Output the (X, Y) coordinate of the center of the cell containing the given text.  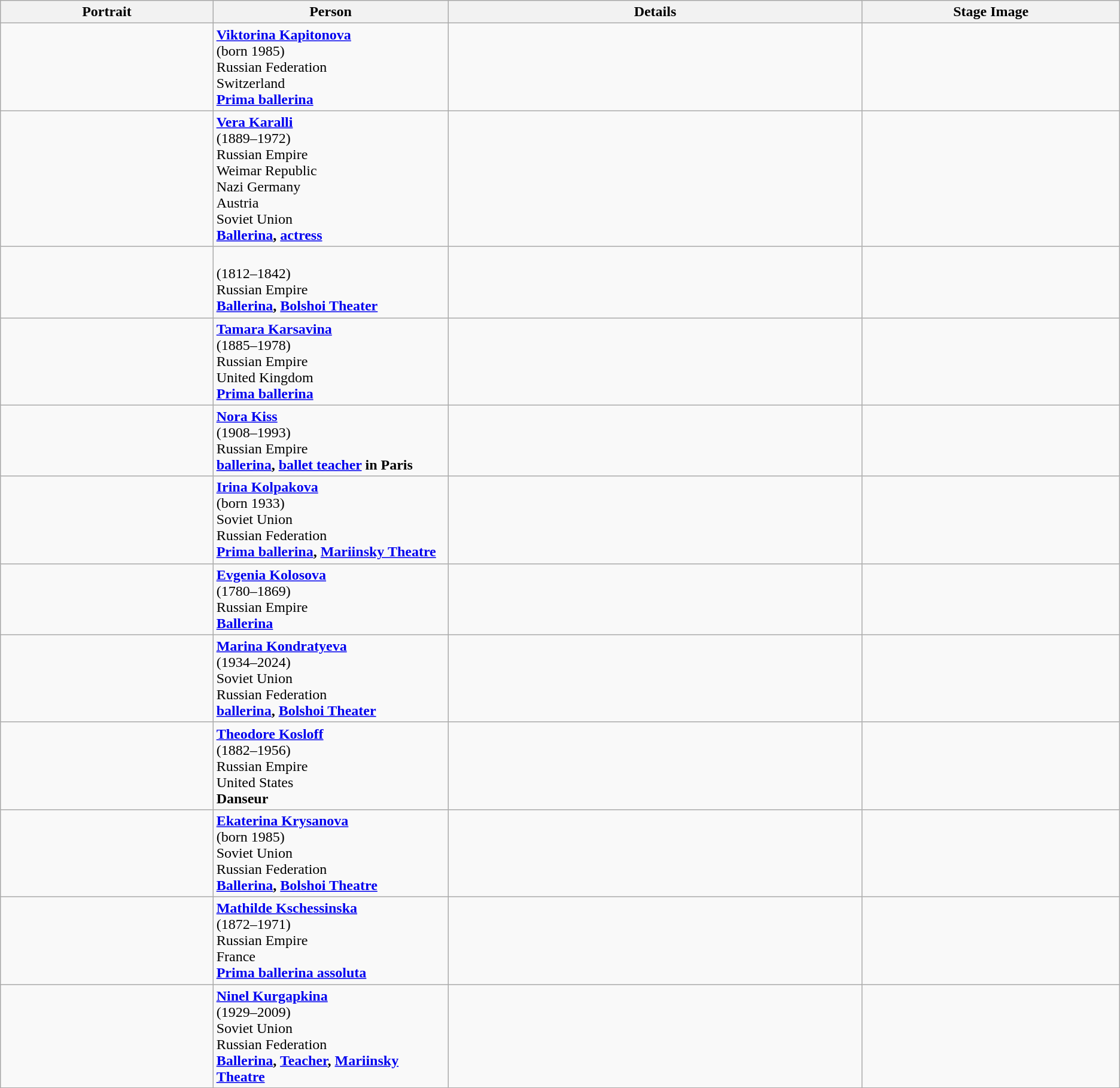
Stage Image (991, 12)
Evgenia Kolosova(1780–1869)Russian EmpireBallerina (330, 599)
Irina Kolpakova(born 1933)Soviet UnionRussian FederationPrima ballerina, Mariinsky Theatre (330, 520)
Person (330, 12)
Details (655, 12)
Viktorina Kapitonova (born 1985)Russian FederationSwitzerlandPrima ballerina (330, 67)
Vera Karalli (1889–1972)Russian EmpireWeimar RepublicNazi GermanyAustriaSoviet UnionBallerina, actress (330, 178)
Ekaterina Krysanova(born 1985)Soviet UnionRussian FederationBallerina, Bolshoi Theatre (330, 853)
Portrait (106, 12)
Theodore Kosloff (1882–1956)Russian EmpireUnited StatesDanseur (330, 766)
Marina Kondratyeva(1934–2024)Soviet UnionRussian Federationballerina, Bolshoi Theater (330, 678)
Ninel Kurgapkina(1929–2009)Soviet UnionRussian FederationBallerina, Teacher, Mariinsky Theatre (330, 1036)
Tamara Karsavina (1885–1978)Russian EmpireUnited KingdomPrima ballerina (330, 361)
(1812–1842)Russian EmpireBallerina, Bolshoi Theater (330, 282)
Mathilde Kschessinska (1872–1971)Russian EmpireFrancePrima ballerina assoluta (330, 940)
Nora Kiss(1908–1993)Russian Empireballerina, ballet teacher in Paris (330, 440)
